Locate the cell with the specified text and output its [X, Y] center coordinate. 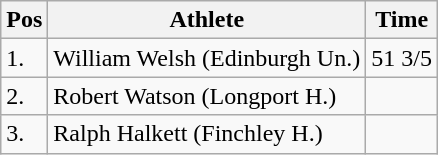
Athlete [207, 20]
Time [402, 20]
51 3/5 [402, 58]
2. [24, 96]
William Welsh (Edinburgh Un.) [207, 58]
1. [24, 58]
Ralph Halkett (Finchley H.) [207, 134]
Robert Watson (Longport H.) [207, 96]
Pos [24, 20]
3. [24, 134]
